Search for the cell housing the specified text and yield its (X, Y) center coordinate. 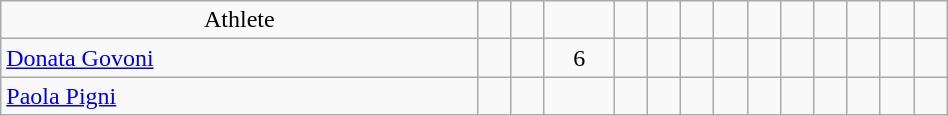
Athlete (240, 20)
Paola Pigni (240, 96)
Donata Govoni (240, 58)
6 (578, 58)
